Determine the (x, y) coordinate at the center of the cell enclosing the given text.  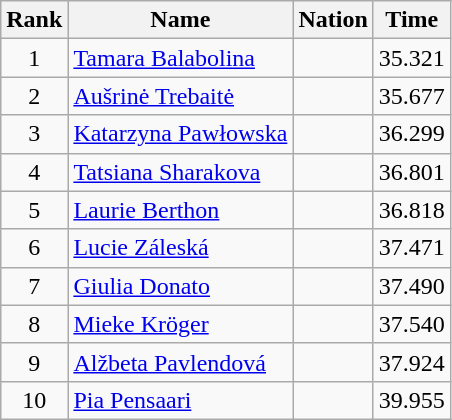
37.924 (412, 362)
Alžbeta Pavlendová (180, 362)
Tatsiana Sharakova (180, 172)
36.818 (412, 210)
37.490 (412, 286)
35.677 (412, 96)
Pia Pensaari (180, 400)
5 (34, 210)
Rank (34, 20)
37.471 (412, 248)
37.540 (412, 324)
35.321 (412, 58)
36.801 (412, 172)
Name (180, 20)
Nation (333, 20)
1 (34, 58)
9 (34, 362)
Laurie Berthon (180, 210)
7 (34, 286)
2 (34, 96)
10 (34, 400)
6 (34, 248)
Time (412, 20)
Katarzyna Pawłowska (180, 134)
Aušrinė Trebaitė (180, 96)
4 (34, 172)
Tamara Balabolina (180, 58)
39.955 (412, 400)
3 (34, 134)
Giulia Donato (180, 286)
8 (34, 324)
36.299 (412, 134)
Mieke Kröger (180, 324)
Lucie Záleská (180, 248)
